Capture the cell that displays the provided text and extract its [X, Y] central coordinate. 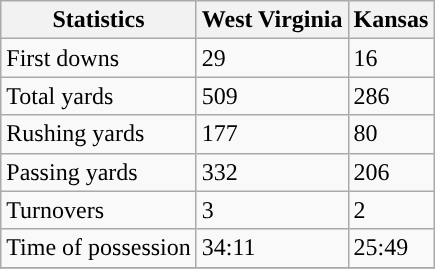
34:11 [272, 248]
286 [391, 96]
3 [272, 210]
Kansas [391, 20]
Time of possession [99, 248]
25:49 [391, 248]
80 [391, 134]
2 [391, 210]
177 [272, 134]
Statistics [99, 20]
29 [272, 58]
Total yards [99, 96]
Passing yards [99, 172]
16 [391, 58]
332 [272, 172]
West Virginia [272, 20]
First downs [99, 58]
Rushing yards [99, 134]
509 [272, 96]
206 [391, 172]
Turnovers [99, 210]
